Return the (X, Y) coordinate for the center point of the cell that contains the specified text.  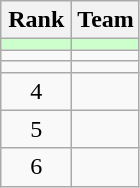
Rank (36, 20)
4 (36, 91)
Team (106, 20)
5 (36, 129)
6 (36, 167)
